Output the (x, y) coordinate of the center of the cell containing the given text.  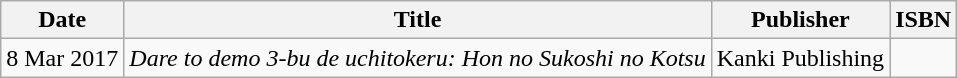
Title (418, 20)
Date (62, 20)
Dare to demo 3-bu de uchitokeru: Hon no Sukoshi no Kotsu (418, 58)
Kanki Publishing (800, 58)
8 Mar 2017 (62, 58)
ISBN (924, 20)
Publisher (800, 20)
